Output the (x, y) coordinate of the center of the cell containing the given text.  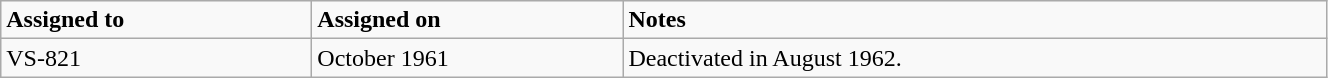
Assigned on (468, 20)
Notes (975, 20)
October 1961 (468, 58)
VS-821 (156, 58)
Assigned to (156, 20)
Deactivated in August 1962. (975, 58)
